For the text-containing cell, return its midpoint in (X, Y) coordinate format. 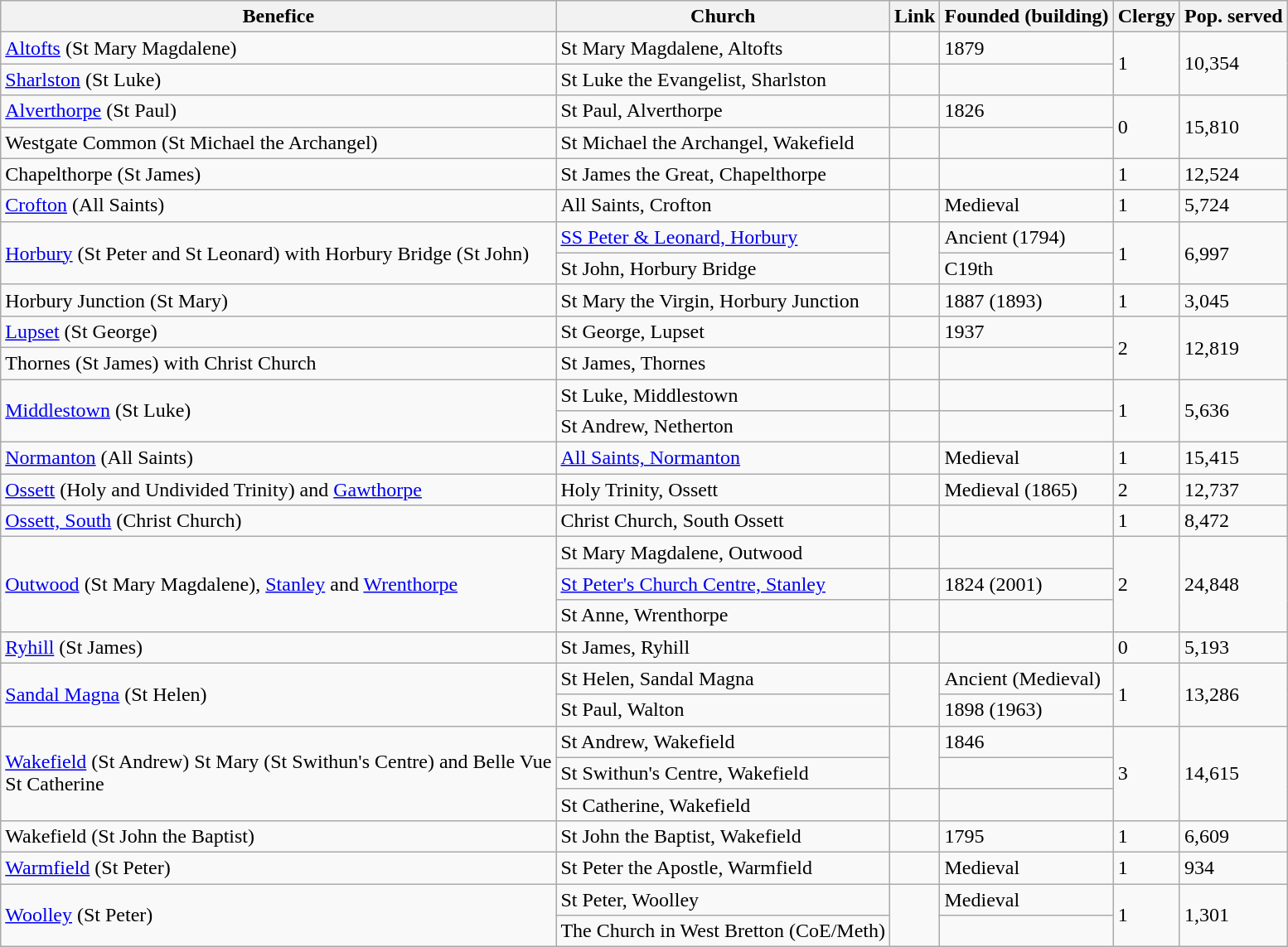
St Andrew, Netherton (723, 427)
St John the Baptist, Wakefield (723, 836)
10,354 (1233, 64)
Ryhill (St James) (278, 647)
St Mary the Virgin, Horbury Junction (723, 300)
St Michael the Archangel, Wakefield (723, 143)
Ancient (Medieval) (1026, 679)
St Luke, Middlestown (723, 395)
St Swithun's Centre, Wakefield (723, 773)
1846 (1026, 742)
3,045 (1233, 300)
Normanton (All Saints) (278, 458)
The Church in West Bretton (CoE/Meth) (723, 931)
Warmfield (St Peter) (278, 867)
St George, Lupset (723, 331)
1879 (1026, 48)
All Saints, Crofton (723, 205)
St Peter, Woolley (723, 899)
Sandal Magna (St Helen) (278, 694)
1826 (1026, 111)
Thornes (St James) with Christ Church (278, 363)
St Anne, Wrenthorpe (723, 616)
1898 (1963) (1026, 710)
All Saints, Normanton (723, 458)
Link (915, 17)
Christ Church, South Ossett (723, 521)
Lupset (St George) (278, 331)
Church (723, 17)
St Mary Magdalene, Outwood (723, 553)
Middlestown (St Luke) (278, 411)
Founded (building) (1026, 17)
St Luke the Evangelist, Sharlston (723, 80)
C19th (1026, 268)
Chapelthorpe (St James) (278, 174)
SS Peter & Leonard, Horbury (723, 237)
8,472 (1233, 521)
Outwood (St Mary Magdalene), Stanley and Wrenthorpe (278, 584)
Wakefield (St John the Baptist) (278, 836)
1887 (1893) (1026, 300)
St Paul, Alverthorpe (723, 111)
1824 (2001) (1026, 584)
Ossett (Holy and Undivided Trinity) and Gawthorpe (278, 490)
Clergy (1146, 17)
Altofts (St Mary Magdalene) (278, 48)
Sharlston (St Luke) (278, 80)
14,615 (1233, 773)
Ossett, South (Christ Church) (278, 521)
St Helen, Sandal Magna (723, 679)
Westgate Common (St Michael the Archangel) (278, 143)
Horbury Junction (St Mary) (278, 300)
St John, Horbury Bridge (723, 268)
Woolley (St Peter) (278, 915)
St Peter's Church Centre, Stanley (723, 584)
St Paul, Walton (723, 710)
St Catherine, Wakefield (723, 804)
15,415 (1233, 458)
St James, Ryhill (723, 647)
1937 (1026, 331)
934 (1233, 867)
1,301 (1233, 915)
5,724 (1233, 205)
Medieval (1865) (1026, 490)
24,848 (1233, 584)
12,737 (1233, 490)
12,819 (1233, 347)
Ancient (1794) (1026, 237)
1795 (1026, 836)
6,997 (1233, 253)
Crofton (All Saints) (278, 205)
12,524 (1233, 174)
St Peter the Apostle, Warmfield (723, 867)
Horbury (St Peter and St Leonard) with Horbury Bridge (St John) (278, 253)
Alverthorpe (St Paul) (278, 111)
15,810 (1233, 127)
Wakefield (St Andrew) St Mary (St Swithun's Centre) and Belle VueSt Catherine (278, 773)
Benefice (278, 17)
St James the Great, Chapelthorpe (723, 174)
5,193 (1233, 647)
3 (1146, 773)
Pop. served (1233, 17)
St Mary Magdalene, Altofts (723, 48)
St Andrew, Wakefield (723, 742)
Holy Trinity, Ossett (723, 490)
St James, Thornes (723, 363)
6,609 (1233, 836)
5,636 (1233, 411)
13,286 (1233, 694)
